From the cell containing the given text, extract its center point as [x, y] coordinate. 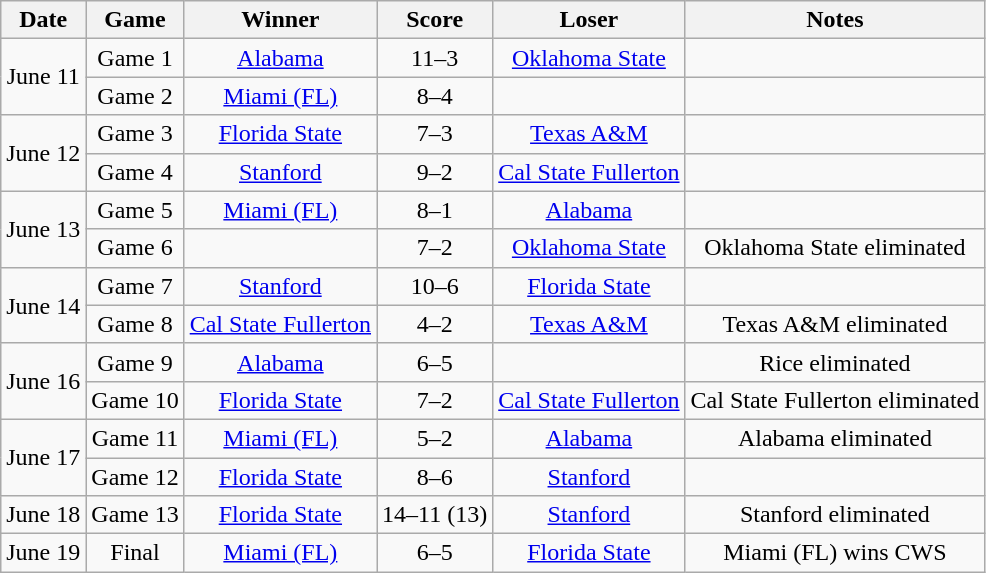
Game 5 [135, 210]
Game 3 [135, 134]
Game 1 [135, 58]
14–11 (13) [435, 515]
Game 6 [135, 248]
June 12 [44, 153]
Winner [280, 20]
June 16 [44, 381]
Game [135, 20]
Game 2 [135, 96]
Game 10 [135, 400]
Game 12 [135, 477]
7–3 [435, 134]
June 14 [44, 305]
10–6 [435, 286]
Oklahoma State eliminated [835, 248]
9–2 [435, 172]
June 11 [44, 77]
Notes [835, 20]
June 18 [44, 515]
June 17 [44, 457]
June 13 [44, 229]
Game 13 [135, 515]
Game 9 [135, 362]
8–4 [435, 96]
Texas A&M eliminated [835, 324]
Score [435, 20]
Game 4 [135, 172]
Miami (FL) wins CWS [835, 553]
11–3 [435, 58]
Cal State Fullerton eliminated [835, 400]
Game 8 [135, 324]
Final [135, 553]
5–2 [435, 438]
June 19 [44, 553]
Rice eliminated [835, 362]
8–1 [435, 210]
4–2 [435, 324]
8–6 [435, 477]
Game 11 [135, 438]
Alabama eliminated [835, 438]
Date [44, 20]
Game 7 [135, 286]
Loser [589, 20]
Stanford eliminated [835, 515]
